Scan for the cell matching the given text and deliver its (X, Y) coordinate at center. 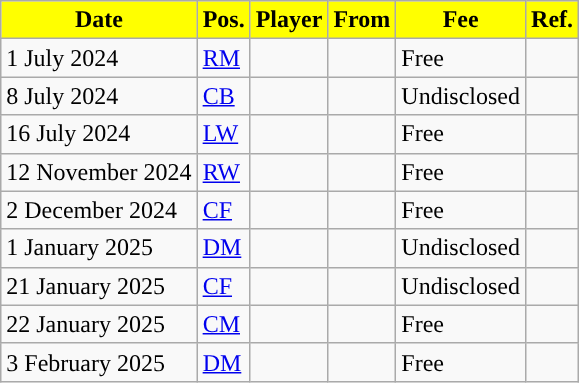
Ref. (552, 20)
RW (224, 172)
From (362, 20)
Pos. (224, 20)
12 November 2024 (99, 172)
CM (224, 324)
LW (224, 134)
CB (224, 96)
21 January 2025 (99, 286)
Date (99, 20)
2 December 2024 (99, 210)
1 January 2025 (99, 248)
3 February 2025 (99, 362)
16 July 2024 (99, 134)
1 July 2024 (99, 58)
Fee (461, 20)
8 July 2024 (99, 96)
RM (224, 58)
Player (289, 20)
22 January 2025 (99, 324)
